From the cell containing the given text, extract its center point as [X, Y] coordinate. 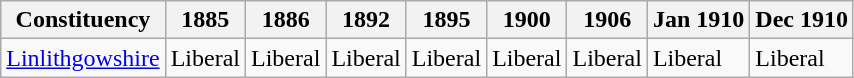
1892 [366, 20]
1900 [527, 20]
Constituency [83, 20]
1906 [607, 20]
Linlithgowshire [83, 58]
Dec 1910 [802, 20]
Jan 1910 [698, 20]
1885 [205, 20]
1895 [446, 20]
1886 [286, 20]
